Locate the cell with the specified text and output its [x, y] center coordinate. 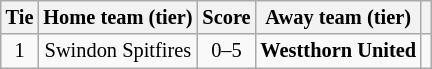
1 [20, 51]
Tie [20, 17]
Swindon Spitfires [118, 51]
Westthorn United [338, 51]
Away team (tier) [338, 17]
0–5 [226, 51]
Score [226, 17]
Home team (tier) [118, 17]
